Capture the cell that displays the provided text and extract its (x, y) central coordinate. 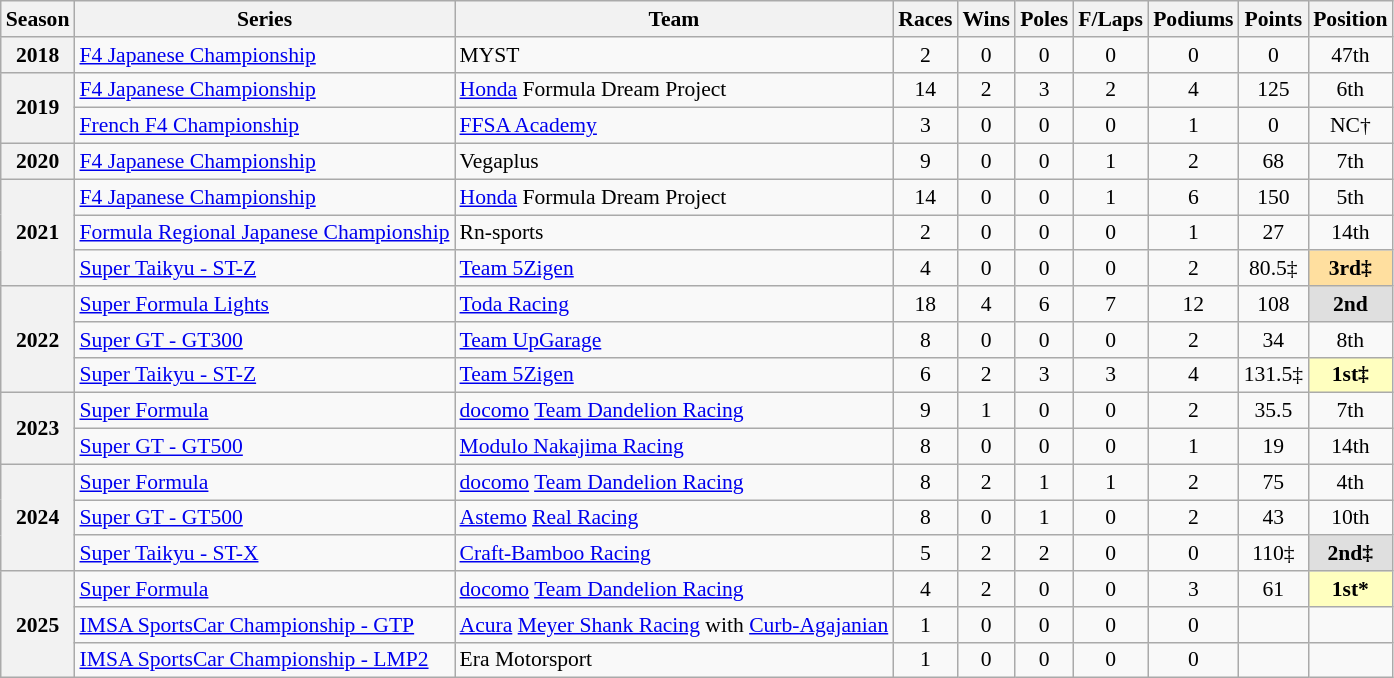
10th (1350, 518)
1st* (1350, 589)
110‡ (1274, 554)
2023 (38, 428)
75 (1274, 482)
Era Motorsport (674, 660)
131.5‡ (1274, 375)
7 (1110, 304)
12 (1194, 304)
6th (1350, 90)
Formula Regional Japanese Championship (264, 233)
Super Formula Lights (264, 304)
2018 (38, 55)
34 (1274, 340)
150 (1274, 197)
5 (925, 554)
2022 (38, 340)
NC† (1350, 126)
2019 (38, 108)
Craft-Bamboo Racing (674, 554)
Series (264, 19)
French F4 Championship (264, 126)
Vegaplus (674, 162)
80.5‡ (1274, 269)
5th (1350, 197)
108 (1274, 304)
IMSA SportsCar Championship - GTP (264, 625)
19 (1274, 447)
F/Laps (1110, 19)
Season (38, 19)
2024 (38, 518)
2nd‡ (1350, 554)
43 (1274, 518)
Astemo Real Racing (674, 518)
47th (1350, 55)
4th (1350, 482)
27 (1274, 233)
18 (925, 304)
Team UpGarage (674, 340)
Super Taikyu - ST-X (264, 554)
Super GT - GT300 (264, 340)
Races (925, 19)
68 (1274, 162)
2020 (38, 162)
Points (1274, 19)
Podiums (1194, 19)
35.5 (1274, 411)
61 (1274, 589)
Modulo Nakajima Racing (674, 447)
Poles (1044, 19)
2025 (38, 624)
8th (1350, 340)
IMSA SportsCar Championship - LMP2 (264, 660)
125 (1274, 90)
2nd (1350, 304)
MYST (674, 55)
2021 (38, 232)
Team (674, 19)
3rd‡ (1350, 269)
Wins (986, 19)
Acura Meyer Shank Racing with Curb-Agajanian (674, 625)
1st‡ (1350, 375)
Rn-sports (674, 233)
Position (1350, 19)
Toda Racing (674, 304)
FFSA Academy (674, 126)
